Identify which cell holds the provided text, then report its [X, Y] central coordinate. 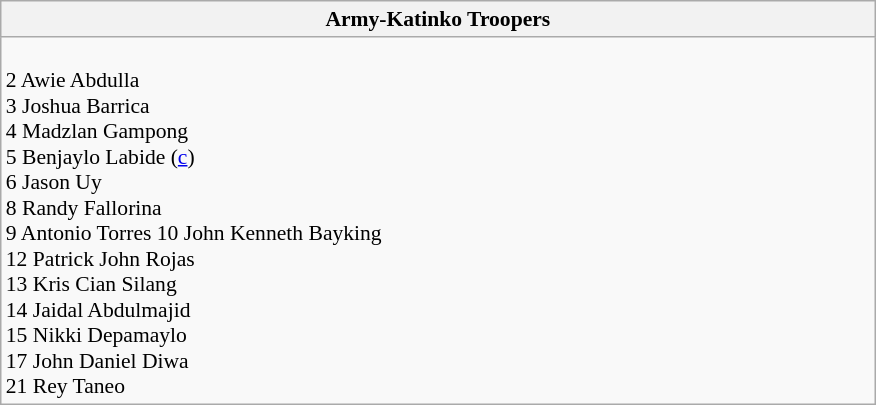
Army-Katinko Troopers [438, 19]
